For the text-containing cell, return its midpoint in [X, Y] coordinate format. 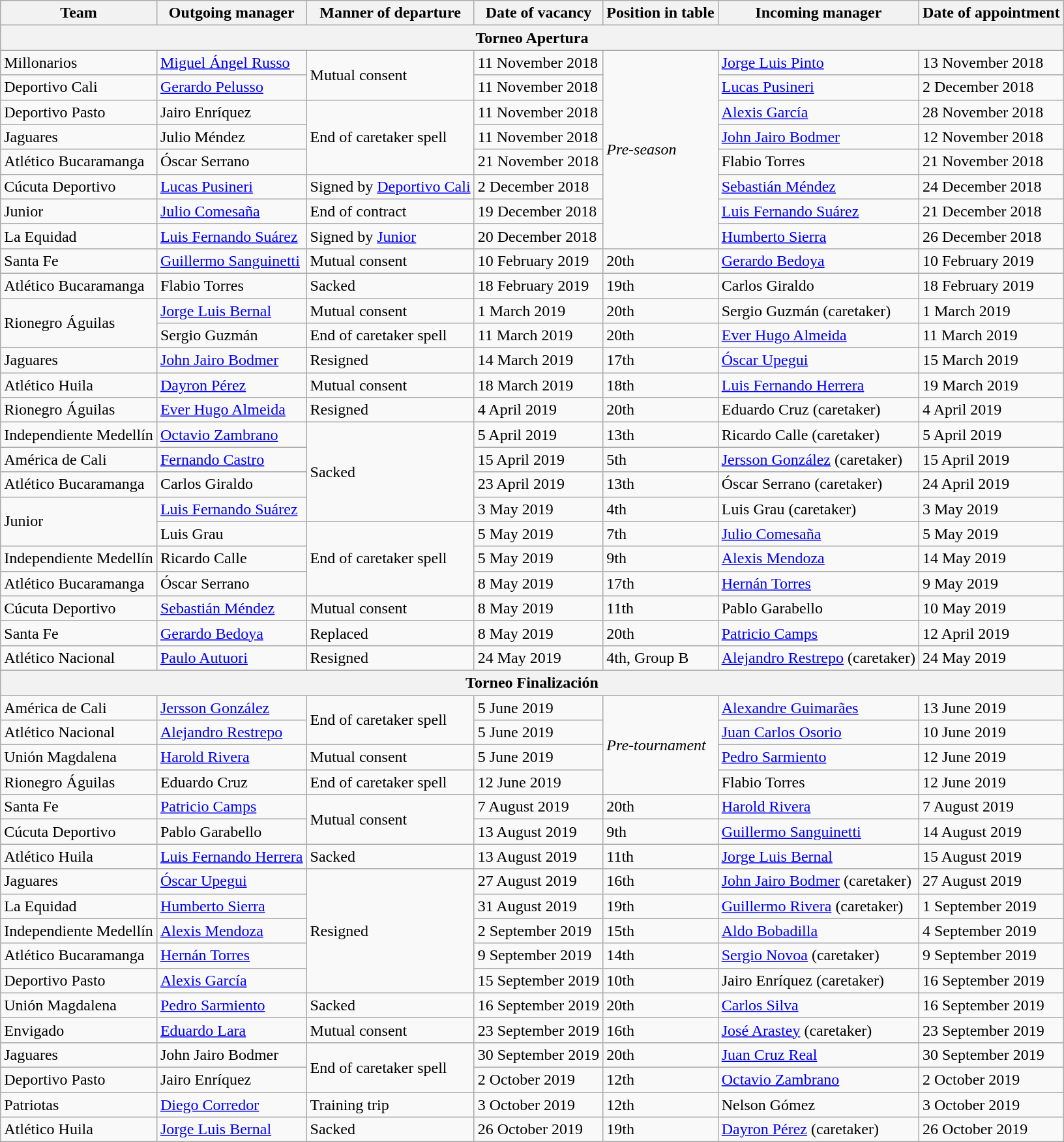
15 September 2019 [539, 980]
Alexandre Guimarães [818, 707]
31 August 2019 [539, 906]
12 April 2019 [991, 633]
Team [79, 13]
Nelson Gómez [818, 1105]
14 May 2019 [991, 559]
Eduardo Cruz [231, 782]
Position in table [660, 13]
24 April 2019 [991, 484]
19 March 2019 [991, 385]
Incoming manager [818, 13]
Carlos Silva [818, 1005]
24 December 2018 [991, 186]
2 September 2019 [539, 931]
Miguel Ángel Russo [231, 63]
Deportivo Cali [79, 87]
10 May 2019 [991, 608]
Eduardo Lara [231, 1030]
Training trip [390, 1105]
26 December 2018 [991, 236]
15 March 2019 [991, 360]
Signed by Deportivo Cali [390, 186]
14 August 2019 [991, 832]
Replaced [390, 633]
9 May 2019 [991, 583]
Óscar Serrano (caretaker) [818, 484]
Luis Grau [231, 534]
Date of appointment [991, 13]
Aldo Bobadilla [818, 931]
19 December 2018 [539, 211]
Sergio Guzmán (caretaker) [818, 311]
18 March 2019 [539, 385]
1 September 2019 [991, 906]
Dayron Pérez (caretaker) [818, 1130]
14th [660, 956]
Juan Carlos Osorio [818, 733]
13 November 2018 [991, 63]
Alejandro Restrepo (caretaker) [818, 658]
13 June 2019 [991, 707]
Dayron Pérez [231, 385]
21 December 2018 [991, 211]
Manner of departure [390, 13]
23 April 2019 [539, 484]
Juan Cruz Real [818, 1055]
Luis Grau (caretaker) [818, 509]
15 August 2019 [991, 856]
Gerardo Pelusso [231, 87]
Ricardo Calle [231, 559]
Date of vacancy [539, 13]
4th [660, 509]
5th [660, 460]
Guillermo Rivera (caretaker) [818, 906]
Ricardo Calle (caretaker) [818, 435]
4th, Group B [660, 658]
Paulo Autuori [231, 658]
10th [660, 980]
Jersson González [231, 707]
Patriotas [79, 1105]
Envigado [79, 1030]
Torneo Apertura [532, 38]
20 December 2018 [539, 236]
Pre-season [660, 149]
Diego Corredor [231, 1105]
15th [660, 931]
4 September 2019 [991, 931]
Alejandro Restrepo [231, 733]
7th [660, 534]
12 November 2018 [991, 137]
10 June 2019 [991, 733]
Pre-tournament [660, 744]
José Arastey (caretaker) [818, 1030]
Signed by Junior [390, 236]
Eduardo Cruz (caretaker) [818, 410]
Jersson González (caretaker) [818, 460]
Julio Méndez [231, 137]
14 March 2019 [539, 360]
Fernando Castro [231, 460]
Jorge Luis Pinto [818, 63]
Sergio Guzmán [231, 336]
End of contract [390, 211]
Torneo Finalización [532, 682]
18th [660, 385]
28 November 2018 [991, 112]
Outgoing manager [231, 13]
Millonarios [79, 63]
John Jairo Bodmer (caretaker) [818, 881]
Sergio Novoa (caretaker) [818, 956]
Jairo Enríquez (caretaker) [818, 980]
